Detect which cell encompasses the target text, then output its [x, y] center coordinate. 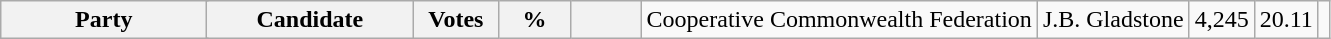
4,245 [1222, 20]
Candidate [310, 20]
% [534, 20]
Party [104, 20]
Votes [456, 20]
J.B. Gladstone [1113, 20]
20.11 [1286, 20]
Cooperative Commonwealth Federation [839, 20]
